Provide the [X, Y] coordinate of the cell's center where the given text is located.  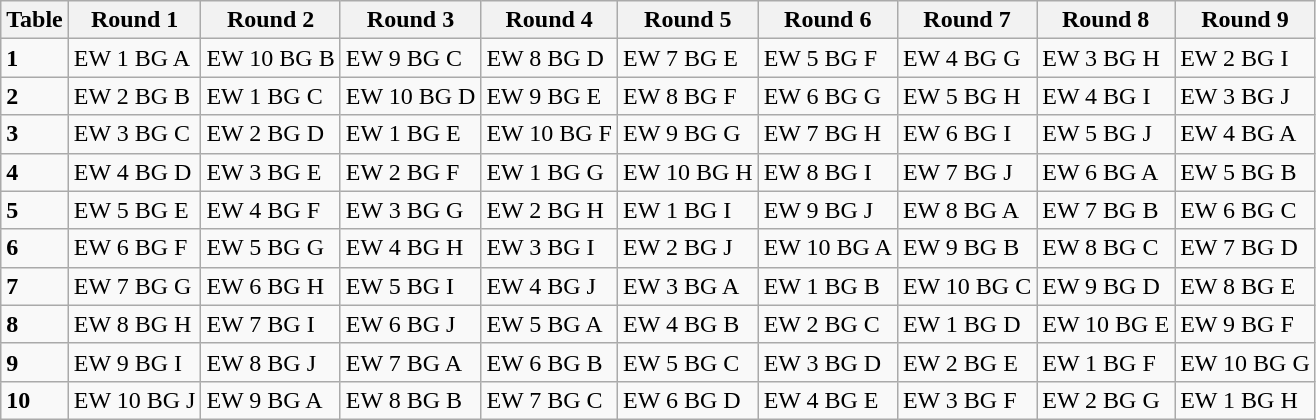
5 [35, 210]
EW 10 BG B [270, 58]
EW 8 BG B [410, 400]
EW 7 BG J [966, 172]
EW 10 BG E [1106, 324]
EW 3 BG G [410, 210]
EW 3 BG A [688, 286]
EW 9 BG B [966, 248]
EW 7 BG C [550, 400]
EW 9 BG F [1246, 324]
Table [35, 20]
1 [35, 58]
EW 3 BG D [828, 362]
7 [35, 286]
EW 9 BG D [1106, 286]
EW 10 BG C [966, 286]
Round 1 [134, 20]
Round 6 [828, 20]
EW 3 BG E [270, 172]
EW 2 BG J [688, 248]
EW 9 BG G [688, 134]
EW 5 BG J [1106, 134]
EW 2 BG D [270, 134]
EW 3 BG C [134, 134]
EW 4 BG A [1246, 134]
EW 10 BG H [688, 172]
EW 8 BG J [270, 362]
EW 2 BG G [1106, 400]
EW 9 BG I [134, 362]
EW 4 BG D [134, 172]
EW 5 BG I [410, 286]
EW 2 BG E [966, 362]
EW 5 BG C [688, 362]
EW 4 BG G [966, 58]
10 [35, 400]
EW 6 BG B [550, 362]
EW 8 BG D [550, 58]
EW 8 BG A [966, 210]
EW 5 BG E [134, 210]
EW 10 BG A [828, 248]
2 [35, 96]
Round 7 [966, 20]
EW 2 BG C [828, 324]
EW 6 BG H [270, 286]
EW 10 BG D [410, 96]
EW 1 BG H [1246, 400]
EW 5 BG B [1246, 172]
EW 4 BG F [270, 210]
EW 3 BG I [550, 248]
Round 3 [410, 20]
EW 8 BG F [688, 96]
Round 2 [270, 20]
EW 10 BG G [1246, 362]
EW 1 BG I [688, 210]
EW 4 BG H [410, 248]
EW 5 BG A [550, 324]
EW 8 BG C [1106, 248]
EW 1 BG D [966, 324]
EW 9 BG A [270, 400]
EW 6 BG F [134, 248]
9 [35, 362]
EW 7 BG I [270, 324]
EW 7 BG D [1246, 248]
EW 1 BG B [828, 286]
EW 8 BG H [134, 324]
EW 3 BG J [1246, 96]
EW 2 BG F [410, 172]
EW 9 BG C [410, 58]
EW 2 BG H [550, 210]
EW 10 BG F [550, 134]
EW 8 BG E [1246, 286]
EW 1 BG C [270, 96]
EW 7 BG G [134, 286]
EW 4 BG J [550, 286]
8 [35, 324]
3 [35, 134]
EW 6 BG A [1106, 172]
EW 1 BG E [410, 134]
EW 7 BG H [828, 134]
EW 4 BG B [688, 324]
EW 8 BG I [828, 172]
EW 9 BG E [550, 96]
EW 5 BG H [966, 96]
EW 6 BG D [688, 400]
EW 7 BG A [410, 362]
EW 7 BG B [1106, 210]
EW 6 BG J [410, 324]
EW 3 BG H [1106, 58]
EW 5 BG F [828, 58]
6 [35, 248]
EW 3 BG F [966, 400]
EW 10 BG J [134, 400]
EW 9 BG J [828, 210]
EW 1 BG F [1106, 362]
Round 4 [550, 20]
Round 8 [1106, 20]
EW 7 BG E [688, 58]
EW 5 BG G [270, 248]
Round 5 [688, 20]
EW 6 BG C [1246, 210]
4 [35, 172]
EW 2 BG B [134, 96]
EW 4 BG I [1106, 96]
EW 4 BG E [828, 400]
EW 2 BG I [1246, 58]
Round 9 [1246, 20]
EW 6 BG I [966, 134]
EW 1 BG G [550, 172]
EW 1 BG A [134, 58]
EW 6 BG G [828, 96]
